Output the [X, Y] coordinate of the center of the cell containing the given text.  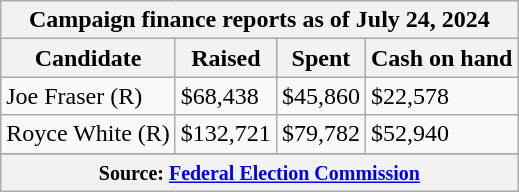
Cash on hand [441, 58]
$79,782 [320, 134]
Campaign finance reports as of July 24, 2024 [260, 20]
$132,721 [226, 134]
$68,438 [226, 96]
Source: Federal Election Commission [260, 172]
Candidate [88, 58]
Joe Fraser (R) [88, 96]
$52,940 [441, 134]
Raised [226, 58]
$22,578 [441, 96]
$45,860 [320, 96]
Spent [320, 58]
Royce White (R) [88, 134]
